From the cell containing the given text, extract its center point as [x, y] coordinate. 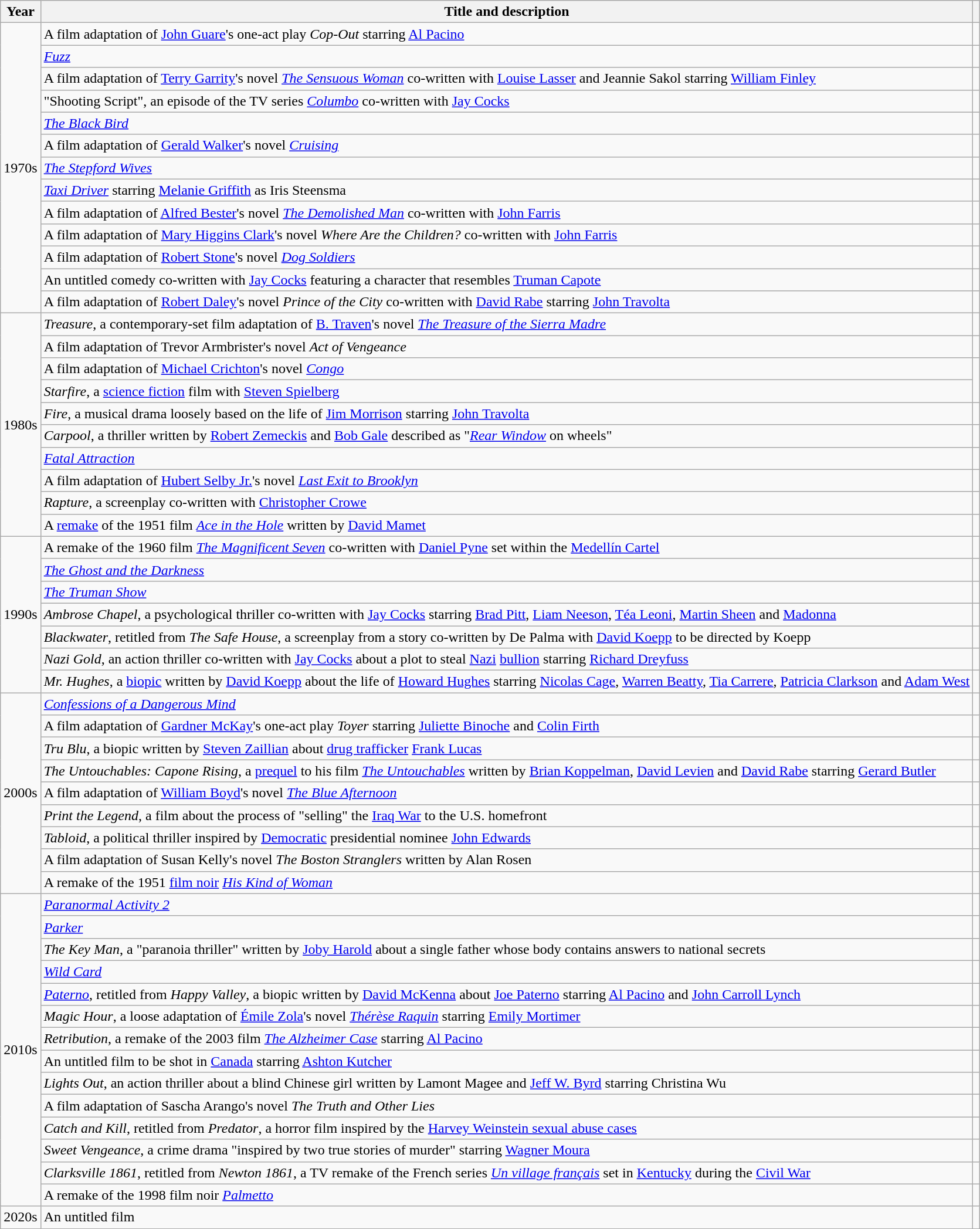
A film adaptation of Mary Higgins Clark's novel Where Are the Children? co-written with John Farris [507, 235]
A film adaptation of Terry Garrity's novel The Sensuous Woman co-written with Louise Lasser and Jeannie Sakol starring William Finley [507, 79]
Retribution, a remake of the 2003 film The Alzheimer Case starring Al Pacino [507, 1039]
Nazi Gold, an action thriller co-written with Jay Cocks about a plot to steal Nazi bullion starring Richard Dreyfuss [507, 659]
Lights Out, an action thriller about a blind Chinese girl written by Lamont Magee and Jeff W. Byrd starring Christina Wu [507, 1084]
Ambrose Chapel, a psychological thriller co-written with Jay Cocks starring Brad Pitt, Liam Neeson, Téa Leoni, Martin Sheen and Madonna [507, 614]
A film adaptation of Trevor Armbrister's novel Act of Vengeance [507, 347]
A remake of the 1951 film Ace in the Hole written by David Mamet [507, 525]
The Key Man, a "paranoia thriller" written by Joby Harold about a single father whose body contains answers to national secrets [507, 949]
A film adaptation of Sascha Arango's novel The Truth and Other Lies [507, 1106]
An untitled film to be shot in Canada starring Ashton Kutcher [507, 1061]
2010s [21, 1050]
Paranormal Activity 2 [507, 905]
Paterno, retitled from Happy Valley, a biopic written by David McKenna about Joe Paterno starring Al Pacino and John Carroll Lynch [507, 994]
Treasure, a contemporary-set film adaptation of B. Traven's novel The Treasure of the Sierra Madre [507, 324]
A film adaptation of Gerald Walker's novel Cruising [507, 145]
A remake of the 1998 film noir Palmetto [507, 1195]
An untitled film [507, 1217]
Magic Hour, a loose adaptation of Émile Zola's novel Thérèse Raquin starring Emily Mortimer [507, 1017]
Tru Blu, a biopic written by Steven Zaillian about drug trafficker Frank Lucas [507, 749]
Print the Legend, a film about the process of "selling" the Iraq War to the U.S. homefront [507, 815]
A film adaptation of Susan Kelly's novel The Boston Stranglers written by Alan Rosen [507, 860]
Confessions of a Dangerous Mind [507, 704]
Taxi Driver starring Melanie Griffith as Iris Steensma [507, 190]
Year [21, 12]
2000s [21, 793]
A film adaptation of Michael Crichton's novel Congo [507, 369]
The Stepford Wives [507, 168]
A remake of the 1960 film The Magnificent Seven co-written with Daniel Pyne set within the Medellín Cartel [507, 547]
Rapture, a screenplay co-written with Christopher Crowe [507, 503]
1990s [21, 614]
A film adaptation of Gardner McKay's one-act play Toyer starring Juliette Binoche and Colin Firth [507, 726]
Fire, a musical drama loosely based on the life of Jim Morrison starring John Travolta [507, 414]
A film adaptation of Robert Stone's novel Dog Soldiers [507, 257]
Sweet Vengeance, a crime drama "inspired by two true stories of murder" starring Wagner Moura [507, 1150]
A film adaptation of William Boyd's novel The Blue Afternoon [507, 793]
Starfire, a science fiction film with Steven Spielberg [507, 391]
An untitled comedy co-written with Jay Cocks featuring a character that resembles Truman Capote [507, 280]
Catch and Kill, retitled from Predator, a horror film inspired by the Harvey Weinstein sexual abuse cases [507, 1128]
A film adaptation of Alfred Bester's novel The Demolished Man co-written with John Farris [507, 212]
Parker [507, 927]
A film adaptation of Robert Daley's novel Prince of the City co-written with David Rabe starring John Travolta [507, 302]
A remake of the 1951 film noir His Kind of Woman [507, 882]
A film adaptation of Hubert Selby Jr.'s novel Last Exit to Brooklyn [507, 480]
The Ghost and the Darkness [507, 570]
Tabloid, a political thriller inspired by Democratic presidential nominee John Edwards [507, 838]
Carpool, a thriller written by Robert Zemeckis and Bob Gale described as "Rear Window on wheels" [507, 436]
"Shooting Script", an episode of the TV series Columbo co-written with Jay Cocks [507, 101]
Clarksville 1861, retitled from Newton 1861, a TV remake of the French series Un village français set in Kentucky during the Civil War [507, 1173]
2020s [21, 1217]
Blackwater, retitled from The Safe House, a screenplay from a story co-written by De Palma with David Koepp to be directed by Koepp [507, 636]
Title and description [507, 12]
Fuzz [507, 56]
A film adaptation of John Guare's one-act play Cop-Out starring Al Pacino [507, 34]
The Black Bird [507, 123]
1970s [21, 168]
Wild Card [507, 971]
Fatal Attraction [507, 458]
The Truman Show [507, 592]
1980s [21, 425]
